For the text-containing cell, return its midpoint in [x, y] coordinate format. 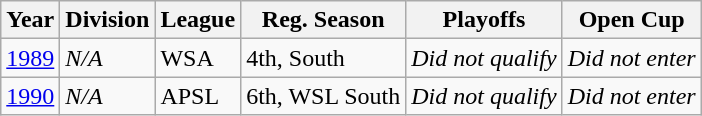
6th, WSL South [324, 96]
Open Cup [632, 20]
Year [30, 20]
WSA [198, 58]
1989 [30, 58]
4th, South [324, 58]
Division [108, 20]
Playoffs [484, 20]
League [198, 20]
APSL [198, 96]
Reg. Season [324, 20]
1990 [30, 96]
